Capture the cell that displays the provided text and extract its [X, Y] central coordinate. 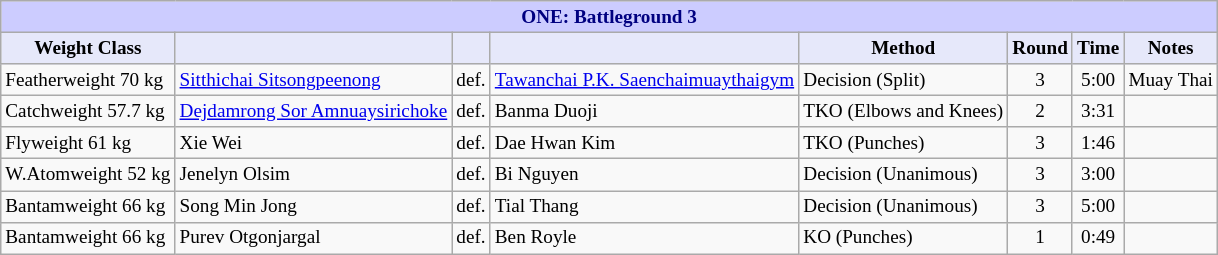
1 [1040, 238]
Jenelyn Olsim [314, 175]
3:31 [1098, 111]
1:46 [1098, 143]
Weight Class [88, 48]
Banma Duoji [644, 111]
ONE: Battleground 3 [610, 17]
Round [1040, 48]
Purev Otgonjargal [314, 238]
Decision (Split) [904, 80]
Notes [1171, 48]
KO (Punches) [904, 238]
TKO (Punches) [904, 143]
Song Min Jong [314, 206]
Muay Thai [1171, 80]
Tawanchai P.K. Saenchaimuaythaigym [644, 80]
Dae Hwan Kim [644, 143]
Ben Royle [644, 238]
Time [1098, 48]
Bi Nguyen [644, 175]
Flyweight 61 kg [88, 143]
Sitthichai Sitsongpeenong [314, 80]
Method [904, 48]
Xie Wei [314, 143]
0:49 [1098, 238]
2 [1040, 111]
TKO (Elbows and Knees) [904, 111]
Catchweight 57.7 kg [88, 111]
W.Atomweight 52 kg [88, 175]
Tial Thang [644, 206]
Featherweight 70 kg [88, 80]
3:00 [1098, 175]
Dejdamrong Sor Amnuaysirichoke [314, 111]
